For the text-containing cell, return its midpoint in (x, y) coordinate format. 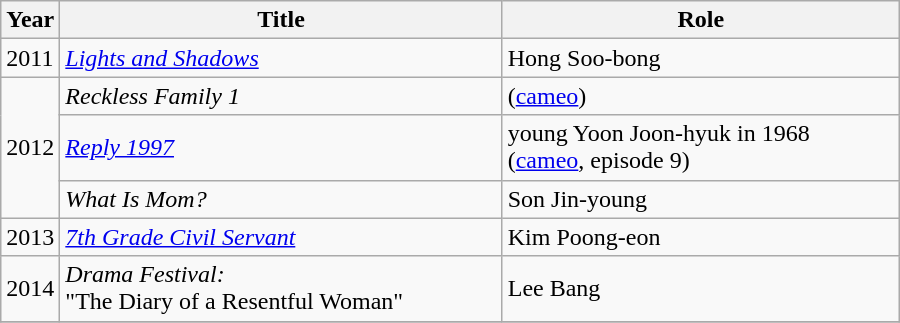
Role (700, 20)
2013 (30, 237)
Reckless Family 1 (281, 96)
Lee Bang (700, 288)
young Yoon Joon-hyuk in 1968 (cameo, episode 9) (700, 148)
2011 (30, 58)
7th Grade Civil Servant (281, 237)
What Is Mom? (281, 199)
Kim Poong-eon (700, 237)
Title (281, 20)
2014 (30, 288)
Year (30, 20)
2012 (30, 148)
Reply 1997 (281, 148)
Lights and Shadows (281, 58)
Son Jin-young (700, 199)
Drama Festival:"The Diary of a Resentful Woman" (281, 288)
Hong Soo-bong (700, 58)
(cameo) (700, 96)
